Detect which cell encompasses the target text, then output its (X, Y) center coordinate. 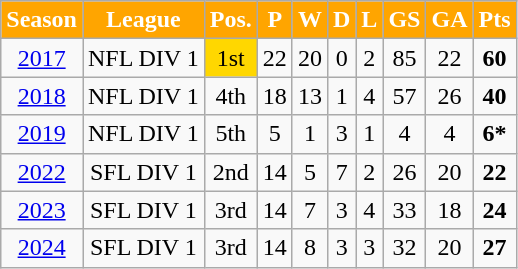
L (370, 20)
0 (341, 58)
32 (404, 248)
5th (230, 134)
24 (494, 210)
D (341, 20)
13 (310, 96)
Pts (494, 20)
57 (404, 96)
Season (42, 20)
60 (494, 58)
GS (404, 20)
8 (310, 248)
2019 (42, 134)
2nd (230, 172)
1st (230, 58)
League (143, 20)
W (310, 20)
85 (404, 58)
2017 (42, 58)
2022 (42, 172)
33 (404, 210)
2024 (42, 248)
2023 (42, 210)
P (274, 20)
6* (494, 134)
4th (230, 96)
Pos. (230, 20)
27 (494, 248)
2018 (42, 96)
GA (450, 20)
40 (494, 96)
